Locate the cell with the specified text and output its [x, y] center coordinate. 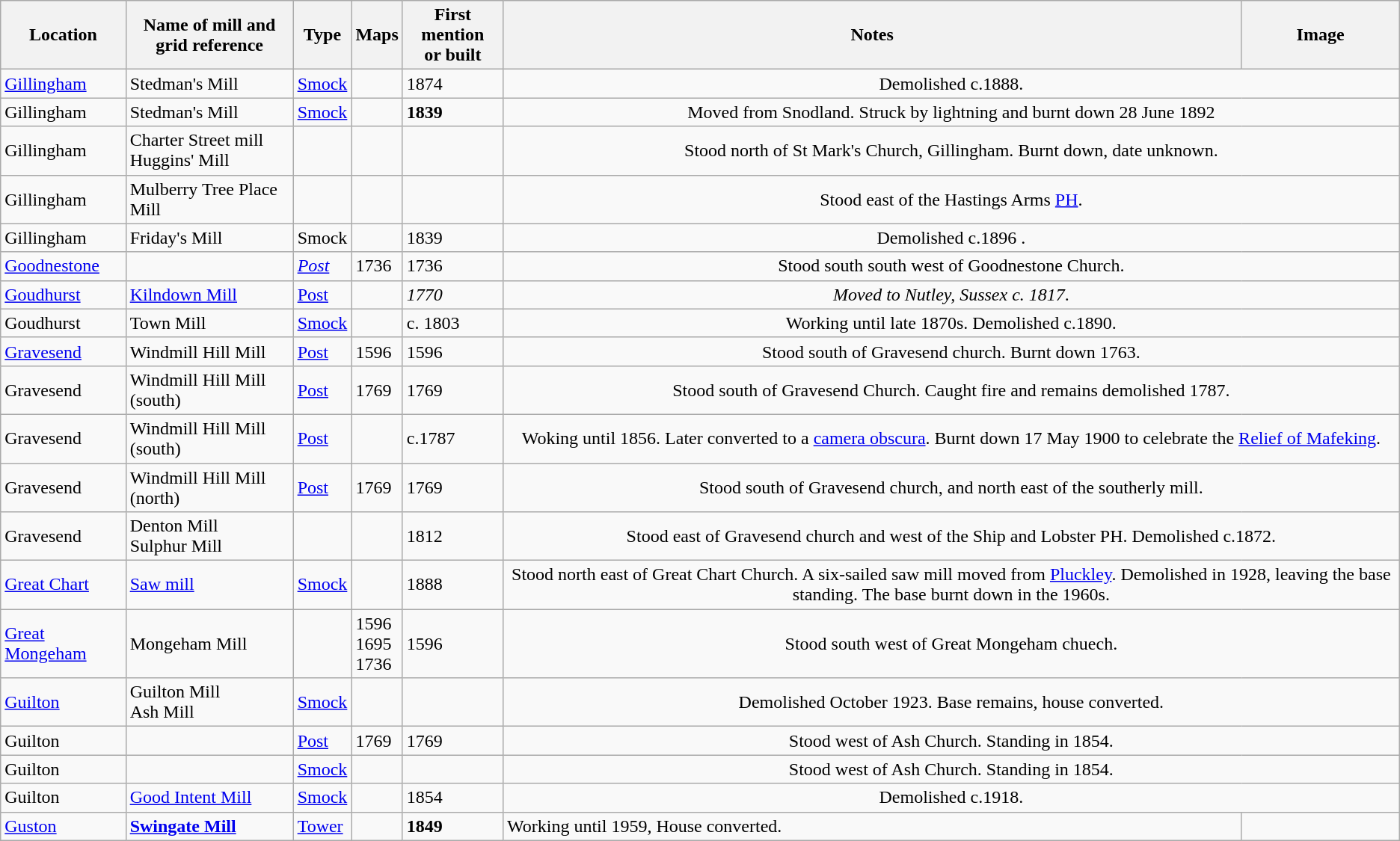
Working until late 1870s. Demolished c.1890. [951, 323]
1770 [452, 295]
Woking until 1856. Later converted to a camera obscura. Burnt down 17 May 1900 to celebrate the Relief of Mafeking. [951, 438]
Guilton Mill Ash Mill [209, 703]
Image [1321, 35]
Stood south of Gravesend church. Burnt down 1763. [951, 351]
Windmill Hill Mill [209, 351]
Working until 1959, House converted. [872, 826]
Tower [322, 826]
Goodnestone [63, 266]
c.1787 [452, 438]
Demolished October 1923. Base remains, house converted. [951, 703]
Stood south of Gravesend Church. Caught fire and remains demolished 1787. [951, 390]
Swingate Mill [209, 826]
Windmill Hill Mill (north) [209, 487]
Charter Street millHuggins' Mill [209, 151]
Demolished c.1888. [951, 84]
1888 [452, 585]
Demolished c.1918. [951, 798]
Demolished c.1896 . [951, 238]
Stood south of Gravesend church, and north east of the southerly mill. [951, 487]
1812 [452, 537]
Stood south south west of Goodnestone Church. [951, 266]
Great Chart [63, 585]
Denton MillSulphur Mill [209, 537]
Name of mill andgrid reference [209, 35]
1874 [452, 84]
Town Mill [209, 323]
Type [322, 35]
Saw mill [209, 585]
Moved from Snodland. Struck by lightning and burnt down 28 June 1892 [951, 112]
Stood east of the Hastings Arms PH. [951, 199]
Moved to Nutley, Sussex c. 1817. [951, 295]
Mongeham Mill [209, 644]
Mulberry Tree Place Mill [209, 199]
c. 1803 [452, 323]
Great Mongeham [63, 644]
Notes [872, 35]
Good Intent Mill [209, 798]
Kilndown Mill [209, 295]
Guston [63, 826]
Stood east of Gravesend church and west of the Ship and Lobster PH. Demolished c.1872. [951, 537]
1849 [452, 826]
Maps [377, 35]
Stood south west of Great Mongeham chuech. [951, 644]
159616951736 [377, 644]
First mentionor built [452, 35]
Friday's Mill [209, 238]
1854 [452, 798]
Location [63, 35]
Stood north of St Mark's Church, Gillingham. Burnt down, date unknown. [951, 151]
